Extract the [X, Y] coordinate from the center of the cell holding the provided text.  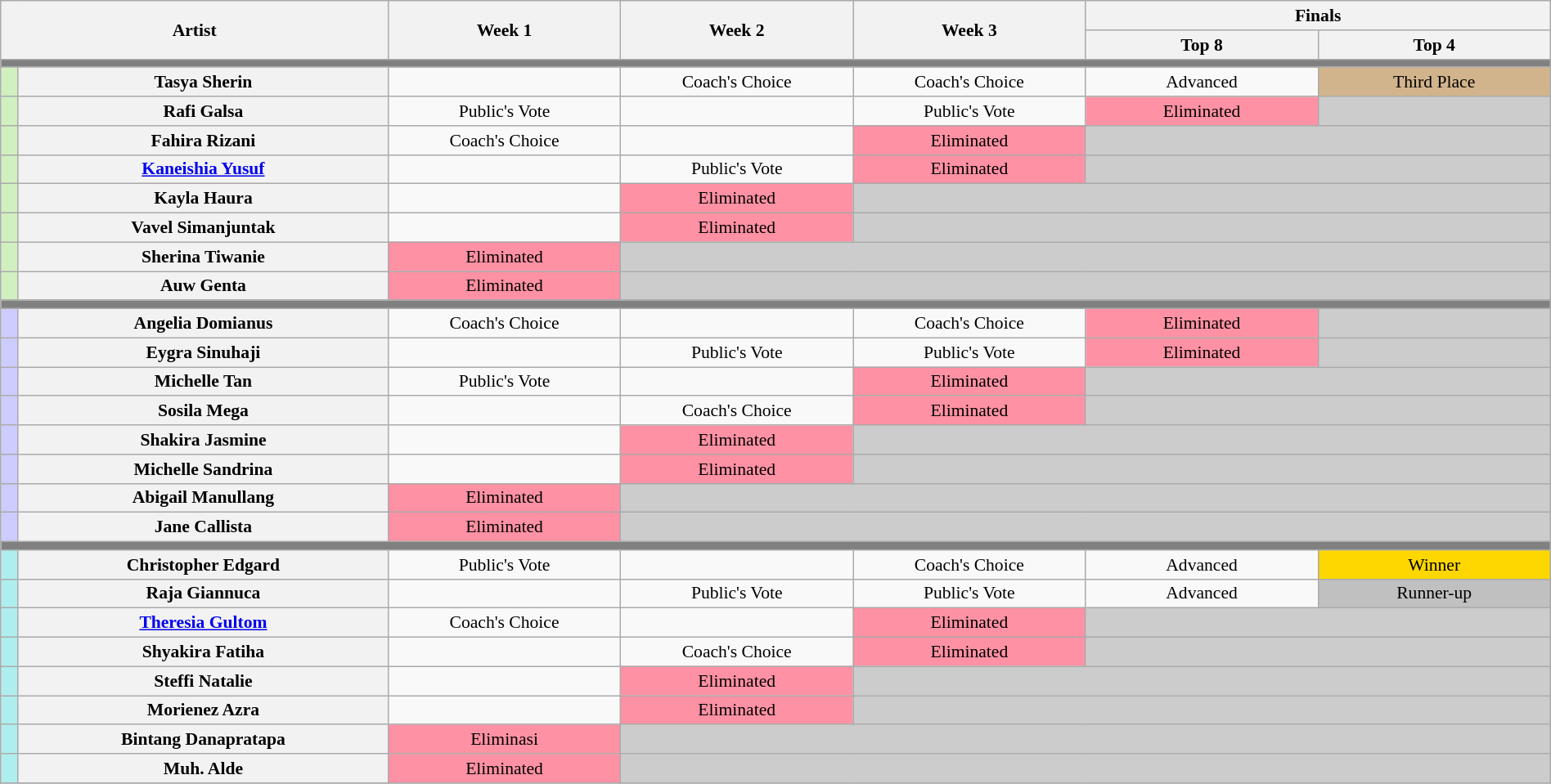
Shakira Jasmine [203, 440]
Week 3 [969, 29]
Angelia Domianus [203, 324]
Steffi Natalie [203, 681]
Muh. Alde [203, 768]
Winner [1434, 565]
Fahira Rizani [203, 141]
Vavel Simanjuntak [203, 228]
Auw Genta [203, 286]
Theresia Gultom [203, 623]
Rafi Galsa [203, 111]
Runner-up [1434, 594]
Tasya Sherin [203, 83]
Michelle Sandrina [203, 469]
Morienez Azra [203, 710]
Sosila Mega [203, 411]
Kaneishia Yusuf [203, 169]
Jane Callista [203, 527]
Abigail Manullang [203, 498]
Christopher Edgard [203, 565]
Michelle Tan [203, 382]
Week 1 [504, 29]
Top 8 [1202, 45]
Artist [195, 29]
Third Place [1434, 83]
Finals [1318, 16]
Bintang Danapratapa [203, 740]
Week 2 [737, 29]
Raja Giannuca [203, 594]
Kayla Haura [203, 199]
Eygra Sinuhaji [203, 352]
Shyakira Fatiha [203, 652]
Top 4 [1434, 45]
Sherina Tiwanie [203, 257]
Eliminasi [504, 740]
